Determine the (x, y) coordinate at the center of the cell enclosing the given text.  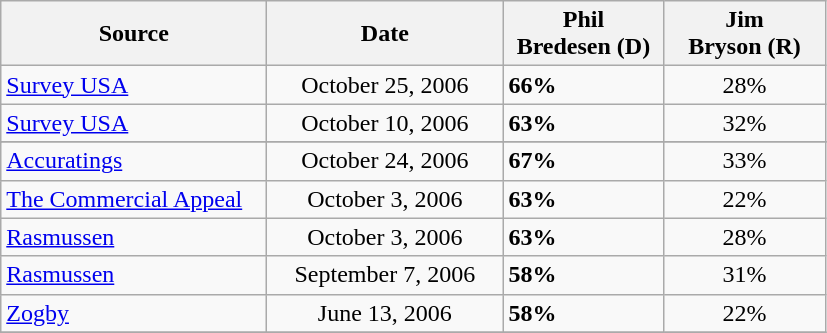
The Commercial Appeal (134, 199)
33% (744, 161)
October 25, 2006 (385, 85)
PhilBredesen (D) (584, 34)
Zogby (134, 313)
October 10, 2006 (385, 123)
67% (584, 161)
32% (744, 123)
Date (385, 34)
June 13, 2006 (385, 313)
Accuratings (134, 161)
66% (584, 85)
September 7, 2006 (385, 275)
Source (134, 34)
October 24, 2006 (385, 161)
31% (744, 275)
JimBryson (R) (744, 34)
